Extract the (X, Y) coordinate from the center of the cell holding the provided text.  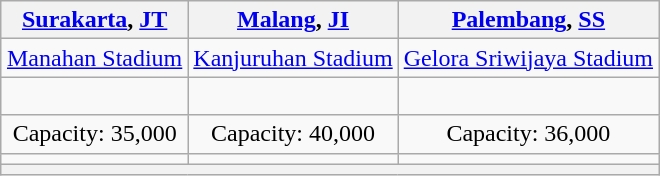
Capacity: 35,000 (94, 134)
Capacity: 36,000 (528, 134)
Manahan Stadium (94, 58)
Kanjuruhan Stadium (293, 58)
Surakarta, JT (94, 20)
Palembang, SS (528, 20)
Gelora Sriwijaya Stadium (528, 58)
Capacity: 40,000 (293, 134)
Malang, JI (293, 20)
